Pinpoint the cell where the given text exists, returning its (X, Y) midpoint coordinate. 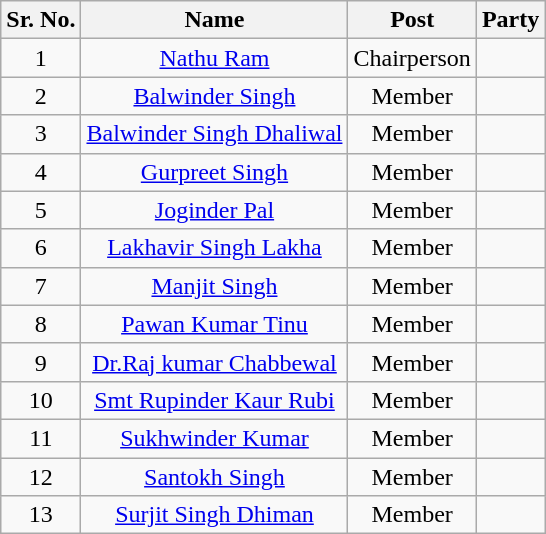
13 (41, 515)
Dr.Raj kumar Chabbewal (214, 362)
Surjit Singh Dhiman (214, 515)
Joginder Pal (214, 210)
9 (41, 362)
4 (41, 172)
Lakhavir Singh Lakha (214, 248)
1 (41, 58)
Manjit Singh (214, 286)
Smt Rupinder Kaur Rubi (214, 400)
Sr. No. (41, 20)
12 (41, 477)
8 (41, 324)
Party (510, 20)
Nathu Ram (214, 58)
Sukhwinder Kumar (214, 438)
7 (41, 286)
Balwinder Singh (214, 96)
Gurpreet Singh (214, 172)
Santokh Singh (214, 477)
3 (41, 134)
6 (41, 248)
2 (41, 96)
Balwinder Singh Dhaliwal (214, 134)
Chairperson (412, 58)
5 (41, 210)
11 (41, 438)
10 (41, 400)
Post (412, 20)
Name (214, 20)
Pawan Kumar Tinu (214, 324)
